Extract the [x, y] coordinate from the center of the cell holding the provided text.  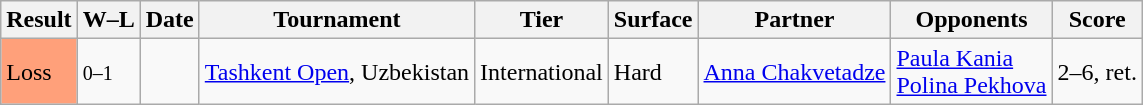
2–6, ret. [1097, 72]
0–1 [108, 72]
Tier [542, 20]
International [542, 72]
Date [170, 20]
Loss [39, 72]
Result [39, 20]
Tournament [336, 20]
Hard [653, 72]
Anna Chakvetadze [794, 72]
Partner [794, 20]
W–L [108, 20]
Surface [653, 20]
Tashkent Open, Uzbekistan [336, 72]
Paula Kania Polina Pekhova [972, 72]
Opponents [972, 20]
Score [1097, 20]
